Pinpoint the cell where the given text exists, returning its [X, Y] midpoint coordinate. 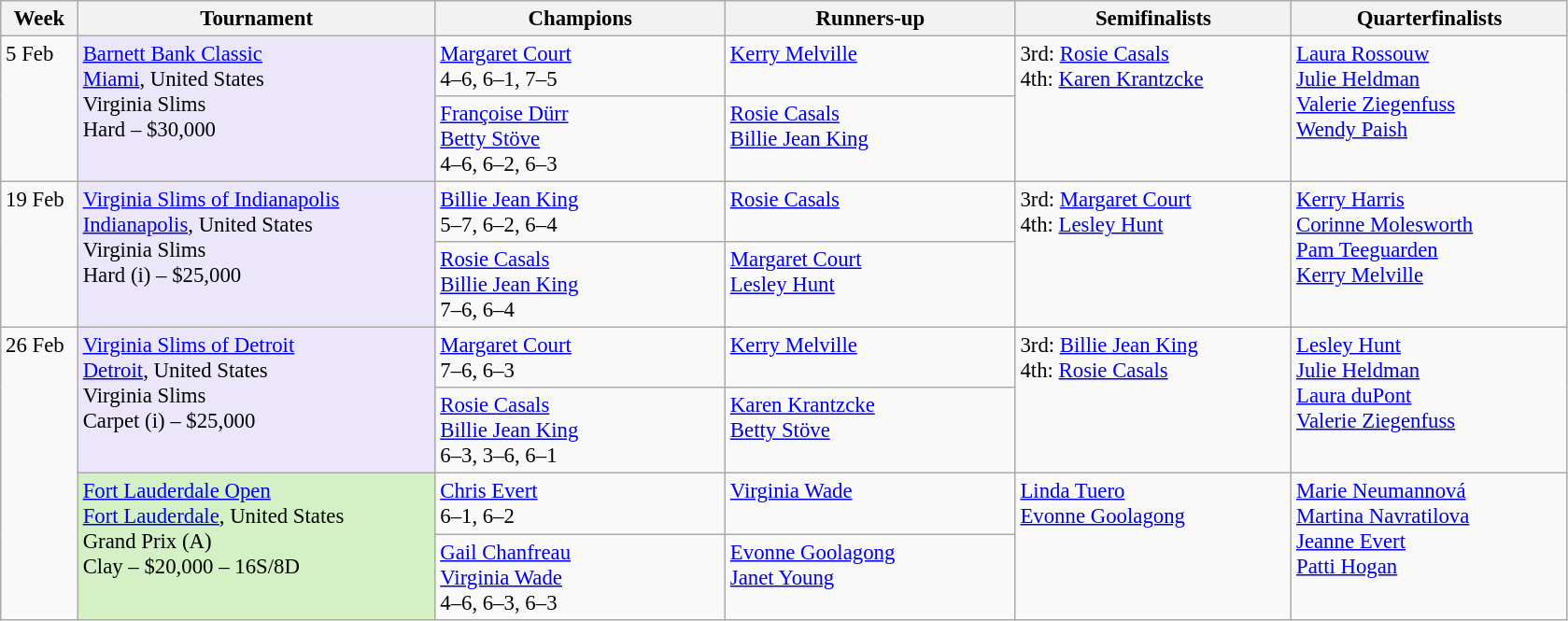
Virginia Slims of IndianapolisIndianapolis, United StatesVirginia SlimsHard (i) – $25,000 [256, 255]
Rosie Casals Billie Jean King [870, 139]
19 Feb [39, 255]
Tournament [256, 19]
Lesley Hunt Julie Heldman Laura duPont Valerie Ziegenfuss [1430, 401]
Rosie Casals [870, 213]
Billie Jean King 5–7, 6–2, 6–4 [581, 213]
3rd: Billie Jean King 4th: Rosie Casals [1153, 401]
Françoise Dürr Betty Stöve4–6, 6–2, 6–3 [581, 139]
Fort Lauderdale Open Fort Lauderdale, United States Grand Prix (A) Clay – $20,000 – 16S/8D [256, 546]
Barnett Bank ClassicMiami, United StatesVirginia SlimsHard – $30,000 [256, 109]
Karen Krantzcke Betty Stöve [870, 431]
Laura Rossouw Julie Heldman Valerie Ziegenfuss Wendy Paish [1430, 109]
Virginia Slims of DetroitDetroit, United StatesVirginia SlimsCarpet (i) – $25,000 [256, 401]
Kerry Harris Corinne Molesworth Pam Teeguarden Kerry Melville [1430, 255]
Rosie Casals Billie Jean King6–3, 3–6, 6–1 [581, 431]
Semifinalists [1153, 19]
Margaret Court 4–6, 6–1, 7–5 [581, 67]
Chris Evert 6–1, 6–2 [581, 504]
Virginia Wade [870, 504]
Champions [581, 19]
Linda Tuero Evonne Goolagong [1153, 546]
3rd: Margaret Court 4th: Lesley Hunt [1153, 255]
Week [39, 19]
26 Feb [39, 473]
Runners-up [870, 19]
Marie Neumannová Martina Navratilova Jeanne Evert Patti Hogan [1430, 546]
Rosie Casals Billie Jean King7–6, 6–4 [581, 285]
Gail Chanfreau Virginia Wade 4–6, 6–3, 6–3 [581, 577]
Margaret Court Lesley Hunt [870, 285]
5 Feb [39, 109]
Margaret Court 7–6, 6–3 [581, 359]
Evonne Goolagong Janet Young [870, 577]
Quarterfinalists [1430, 19]
3rd: Rosie Casals 4th: Karen Krantzcke [1153, 109]
